Detect which cell encompasses the target text, then output its (x, y) center coordinate. 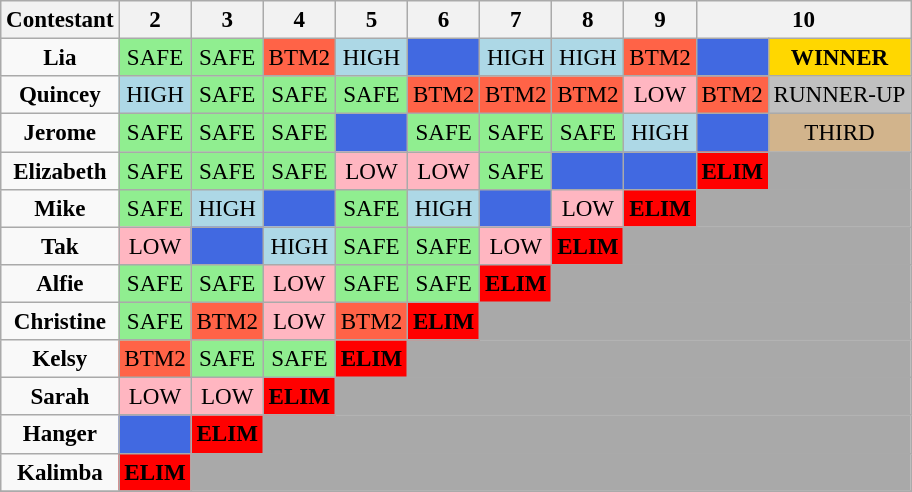
Elizabeth (60, 171)
Jerome (60, 133)
4 (299, 20)
Kelsy (60, 359)
Sarah (60, 397)
Quincey (60, 95)
THIRD (840, 133)
Tak (60, 246)
5 (371, 20)
6 (444, 20)
9 (660, 20)
WINNER (840, 58)
RUNNER-UP (840, 95)
8 (588, 20)
Lia (60, 58)
7 (516, 20)
10 (804, 20)
Hanger (60, 435)
Contestant (60, 20)
2 (155, 20)
Mike (60, 209)
Alfie (60, 284)
Christine (60, 322)
3 (227, 20)
Kalimba (60, 472)
